Extract the [X, Y] coordinate from the center of the cell holding the provided text.  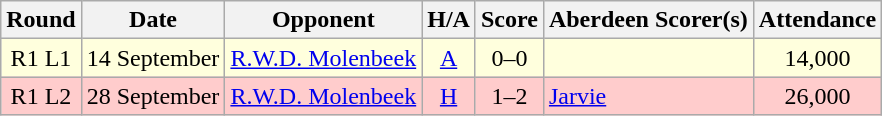
Attendance [817, 20]
H [449, 96]
28 September [153, 96]
Date [153, 20]
Opponent [324, 20]
0–0 [509, 58]
Jarvie [648, 96]
1–2 [509, 96]
Score [509, 20]
Round [41, 20]
A [449, 58]
26,000 [817, 96]
R1 L2 [41, 96]
14,000 [817, 58]
H/A [449, 20]
14 September [153, 58]
R1 L1 [41, 58]
Aberdeen Scorer(s) [648, 20]
